Pinpoint the cell where the given text exists, returning its (x, y) midpoint coordinate. 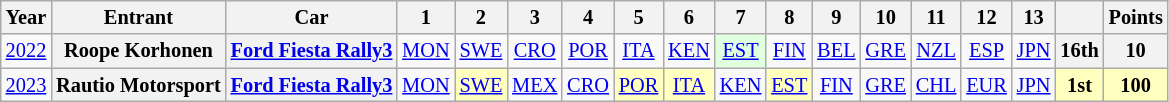
5 (638, 17)
1st (1079, 85)
11 (936, 17)
1 (426, 17)
2 (482, 17)
2022 (26, 51)
Entrant (138, 17)
CHL (936, 85)
100 (1136, 85)
4 (588, 17)
MEX (534, 85)
8 (789, 17)
BEL (836, 51)
6 (689, 17)
Points (1136, 17)
16th (1079, 51)
ESP (986, 51)
NZL (936, 51)
2023 (26, 85)
EUR (986, 85)
Car (312, 17)
12 (986, 17)
9 (836, 17)
13 (1034, 17)
Roope Korhonen (138, 51)
3 (534, 17)
7 (741, 17)
Year (26, 17)
Rautio Motorsport (138, 85)
